For the text-containing cell, return its midpoint in [X, Y] coordinate format. 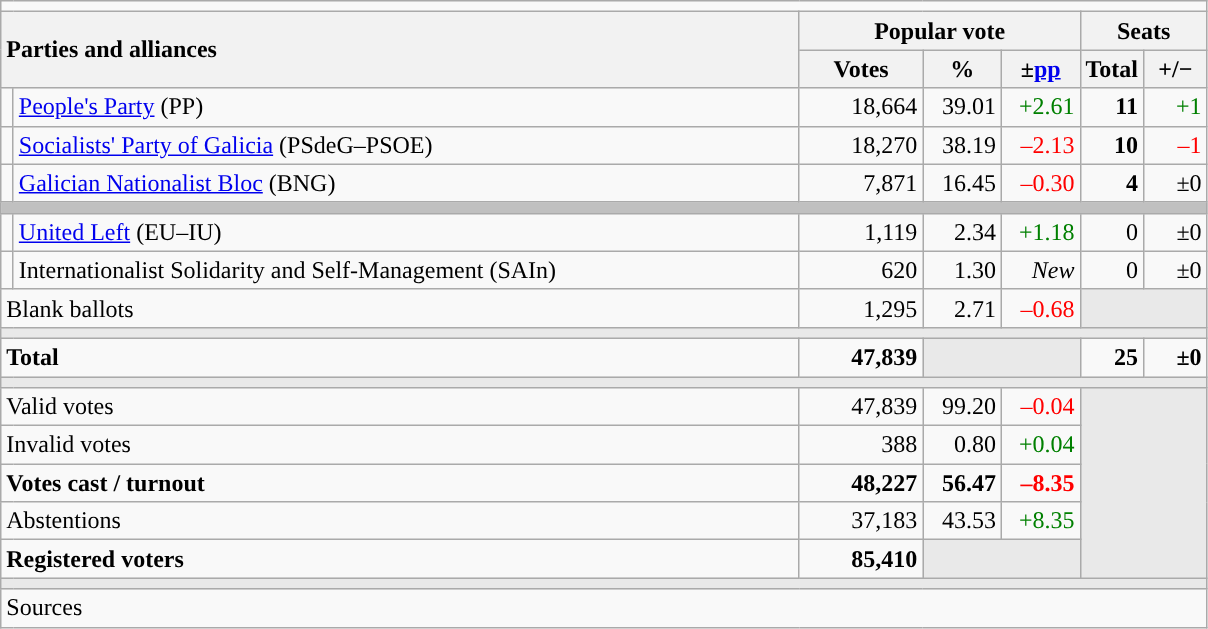
10 [1112, 145]
7,871 [861, 183]
Galician Nationalist Bloc (BNG) [406, 183]
±pp [1040, 69]
+8.35 [1040, 521]
New [1040, 270]
Popular vote [940, 31]
Votes cast / turnout [400, 483]
+0.04 [1040, 445]
Sources [604, 608]
11 [1112, 107]
% [962, 69]
39.01 [962, 107]
–1 [1176, 145]
Internationalist Solidarity and Self-Management (SAIn) [406, 270]
–8.35 [1040, 483]
38.19 [962, 145]
+2.61 [1040, 107]
1,295 [861, 308]
99.20 [962, 407]
Blank ballots [400, 308]
37,183 [861, 521]
2.34 [962, 232]
4 [1112, 183]
18,664 [861, 107]
Socialists' Party of Galicia (PSdeG–PSOE) [406, 145]
People's Party (PP) [406, 107]
United Left (EU–IU) [406, 232]
48,227 [861, 483]
Valid votes [400, 407]
1.30 [962, 270]
Registered voters [400, 559]
Seats [1144, 31]
–0.30 [1040, 183]
85,410 [861, 559]
Votes [861, 69]
–0.68 [1040, 308]
+1 [1176, 107]
–0.04 [1040, 407]
620 [861, 270]
388 [861, 445]
Parties and alliances [400, 50]
2.71 [962, 308]
Invalid votes [400, 445]
–2.13 [1040, 145]
+1.18 [1040, 232]
18,270 [861, 145]
0.80 [962, 445]
+/− [1176, 69]
16.45 [962, 183]
Abstentions [400, 521]
43.53 [962, 521]
1,119 [861, 232]
25 [1112, 357]
56.47 [962, 483]
